Determine the (x, y) coordinate at the center of the cell enclosing the given text.  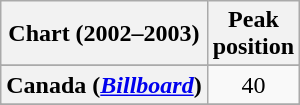
Chart (2002–2003) (104, 34)
Canada (Billboard) (104, 85)
40 (253, 85)
Peakposition (253, 34)
